Provide the (x, y) coordinate of the cell's center where the given text is located.  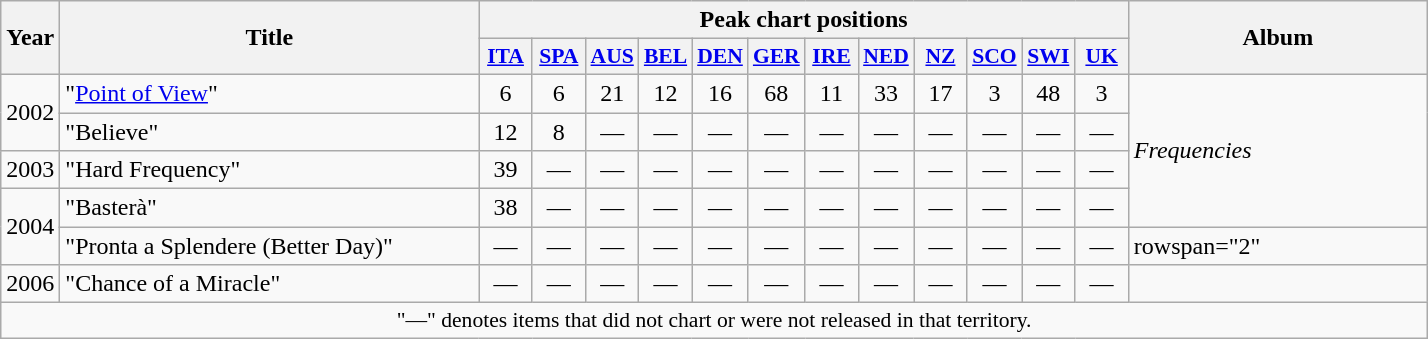
2003 (30, 170)
AUS (612, 57)
"—" denotes items that did not chart or were not released in that territory. (714, 321)
NED (886, 57)
2002 (30, 112)
IRE (832, 57)
39 (506, 170)
"Basterà" (270, 208)
"Hard Frequency" (270, 170)
16 (720, 93)
SWI (1048, 57)
17 (940, 93)
11 (832, 93)
2006 (30, 284)
NZ (940, 57)
"Pronta a Splendere (Better Day)" (270, 246)
21 (612, 93)
48 (1048, 93)
33 (886, 93)
68 (776, 93)
"Chance of a Miracle" (270, 284)
GER (776, 57)
SPA (558, 57)
2004 (30, 227)
rowspan="2" (1278, 246)
8 (558, 131)
Album (1278, 38)
"Believe" (270, 131)
DEN (720, 57)
"Point of View" (270, 93)
Year (30, 38)
ITA (506, 57)
Title (270, 38)
Frequencies (1278, 150)
Peak chart positions (804, 20)
UK (1102, 57)
38 (506, 208)
BEL (666, 57)
SCO (994, 57)
